Detect which cell encompasses the target text, then output its (X, Y) center coordinate. 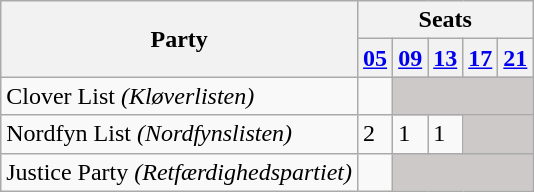
Nordfyn List (Nordfynslisten) (180, 134)
Clover List (Kløverlisten) (180, 96)
21 (516, 58)
Party (180, 39)
Justice Party (Retfærdighedspartiet) (180, 172)
13 (446, 58)
17 (480, 58)
Seats (446, 20)
2 (376, 134)
09 (410, 58)
05 (376, 58)
